Pinpoint the cell where the given text exists, returning its (X, Y) midpoint coordinate. 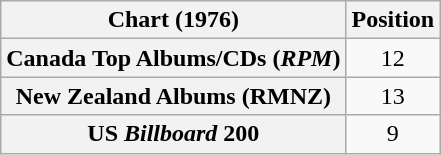
9 (393, 134)
Chart (1976) (174, 20)
13 (393, 96)
US Billboard 200 (174, 134)
Position (393, 20)
12 (393, 58)
Canada Top Albums/CDs (RPM) (174, 58)
New Zealand Albums (RMNZ) (174, 96)
